Detect which cell encompasses the target text, then output its [x, y] center coordinate. 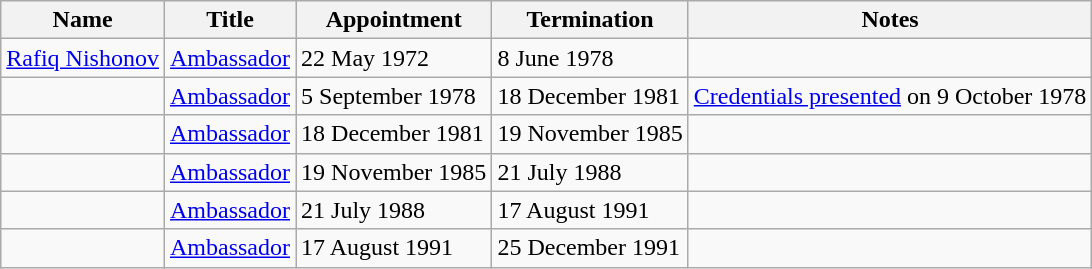
Notes [890, 20]
Title [230, 20]
Name [83, 20]
Termination [590, 20]
Appointment [394, 20]
Rafiq Nishonov [83, 58]
25 December 1991 [590, 248]
22 May 1972 [394, 58]
5 September 1978 [394, 96]
Credentials presented on 9 October 1978 [890, 96]
8 June 1978 [590, 58]
